Search for the cell housing the specified text and yield its [X, Y] center coordinate. 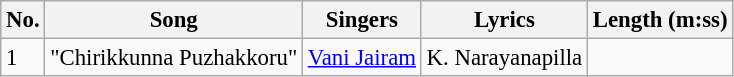
Singers [362, 20]
Length (m:ss) [660, 20]
Song [174, 20]
"Chirikkunna Puzhakkoru" [174, 58]
1 [23, 58]
Vani Jairam [362, 58]
No. [23, 20]
K. Narayanapilla [504, 58]
Lyrics [504, 20]
